Return the [X, Y] coordinate for the center point of the cell that contains the specified text.  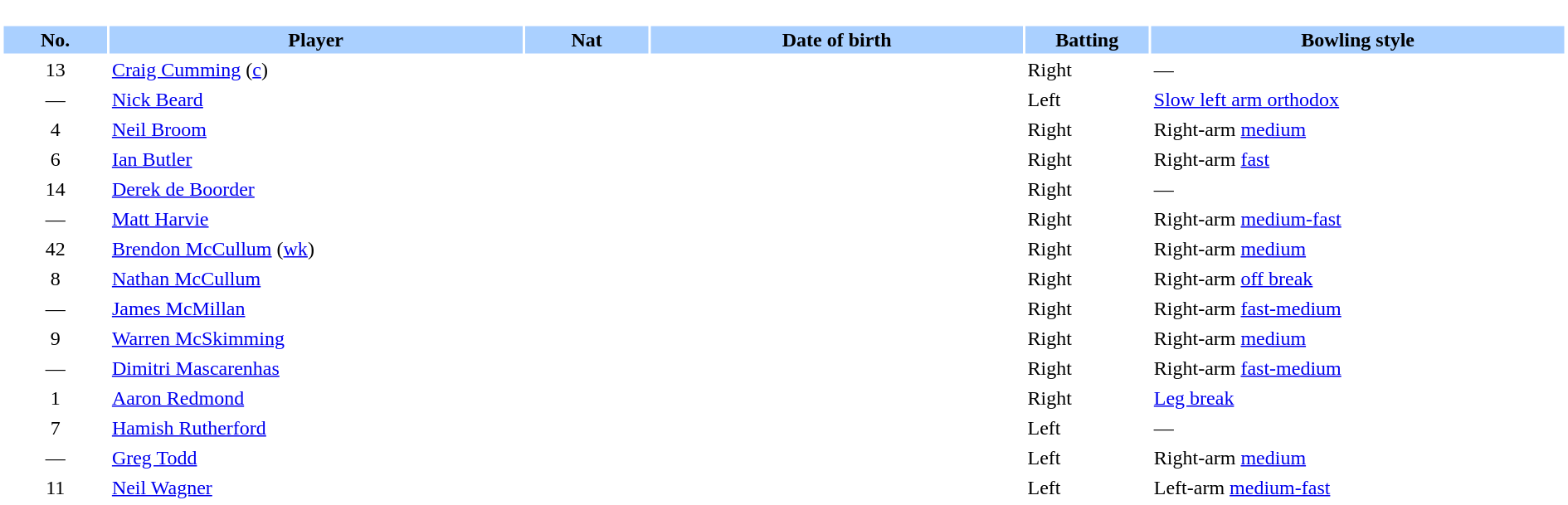
Nat [586, 40]
Greg Todd [316, 458]
Craig Cumming (c) [316, 70]
Neil Wagner [316, 488]
James McMillan [316, 308]
42 [55, 249]
Right-arm fast [1358, 159]
Warren McSkimming [316, 338]
Brendon McCullum (wk) [316, 249]
No. [55, 40]
Dimitri Mascarenhas [316, 368]
Right-arm medium-fast [1358, 219]
Batting [1087, 40]
Left-arm medium-fast [1358, 488]
Neil Broom [316, 129]
8 [55, 279]
Derek de Boorder [316, 189]
Bowling style [1358, 40]
Matt Harvie [316, 219]
1 [55, 398]
9 [55, 338]
Nick Beard [316, 100]
Date of birth [837, 40]
13 [55, 70]
7 [55, 428]
Aaron Redmond [316, 398]
6 [55, 159]
Player [316, 40]
Slow left arm orthodox [1358, 100]
Hamish Rutherford [316, 428]
4 [55, 129]
Ian Butler [316, 159]
14 [55, 189]
Nathan McCullum [316, 279]
Leg break [1358, 398]
Right-arm off break [1358, 279]
11 [55, 488]
